Output the [X, Y] coordinate of the center of the cell containing the given text.  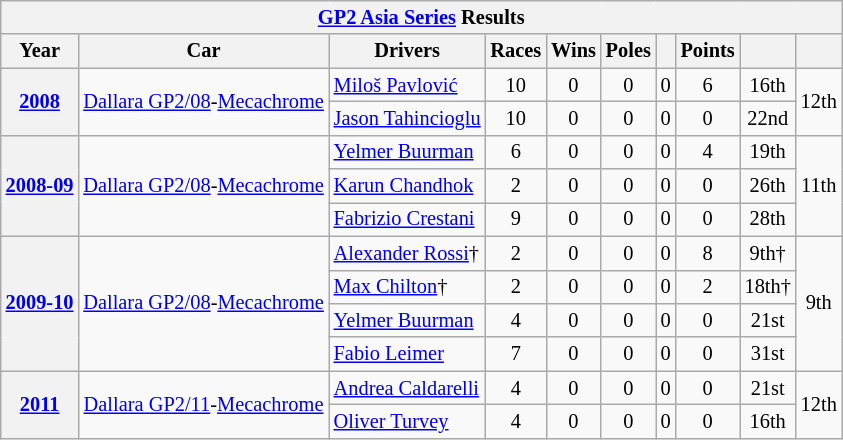
Drivers [408, 51]
31st [768, 354]
Jason Tahincioglu [408, 118]
Fabrizio Crestani [408, 219]
2008 [40, 102]
7 [516, 354]
Year [40, 51]
Wins [574, 51]
Max Chilton† [408, 287]
Miloš Pavlović [408, 85]
Andrea Caldarelli [408, 388]
GP2 Asia Series Results [422, 17]
Car [203, 51]
11th [819, 186]
26th [768, 186]
Fabio Leimer [408, 354]
9th [819, 304]
Points [708, 51]
2008-09 [40, 186]
8 [708, 253]
Oliver Turvey [408, 421]
Dallara GP2/11-Mecachrome [203, 404]
Alexander Rossi† [408, 253]
18th† [768, 287]
28th [768, 219]
9 [516, 219]
19th [768, 152]
Races [516, 51]
2009-10 [40, 304]
2011 [40, 404]
9th† [768, 253]
22nd [768, 118]
Karun Chandhok [408, 186]
Poles [628, 51]
